Determine the (x, y) coordinate at the center of the cell enclosing the given text.  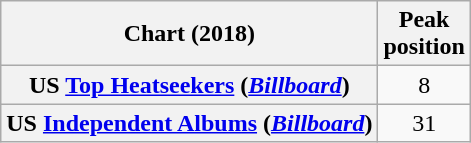
US Independent Albums (Billboard) (190, 123)
31 (424, 123)
Chart (2018) (190, 34)
8 (424, 85)
US Top Heatseekers (Billboard) (190, 85)
Peakposition (424, 34)
